Return [x, y] of the center of cell containing provided text 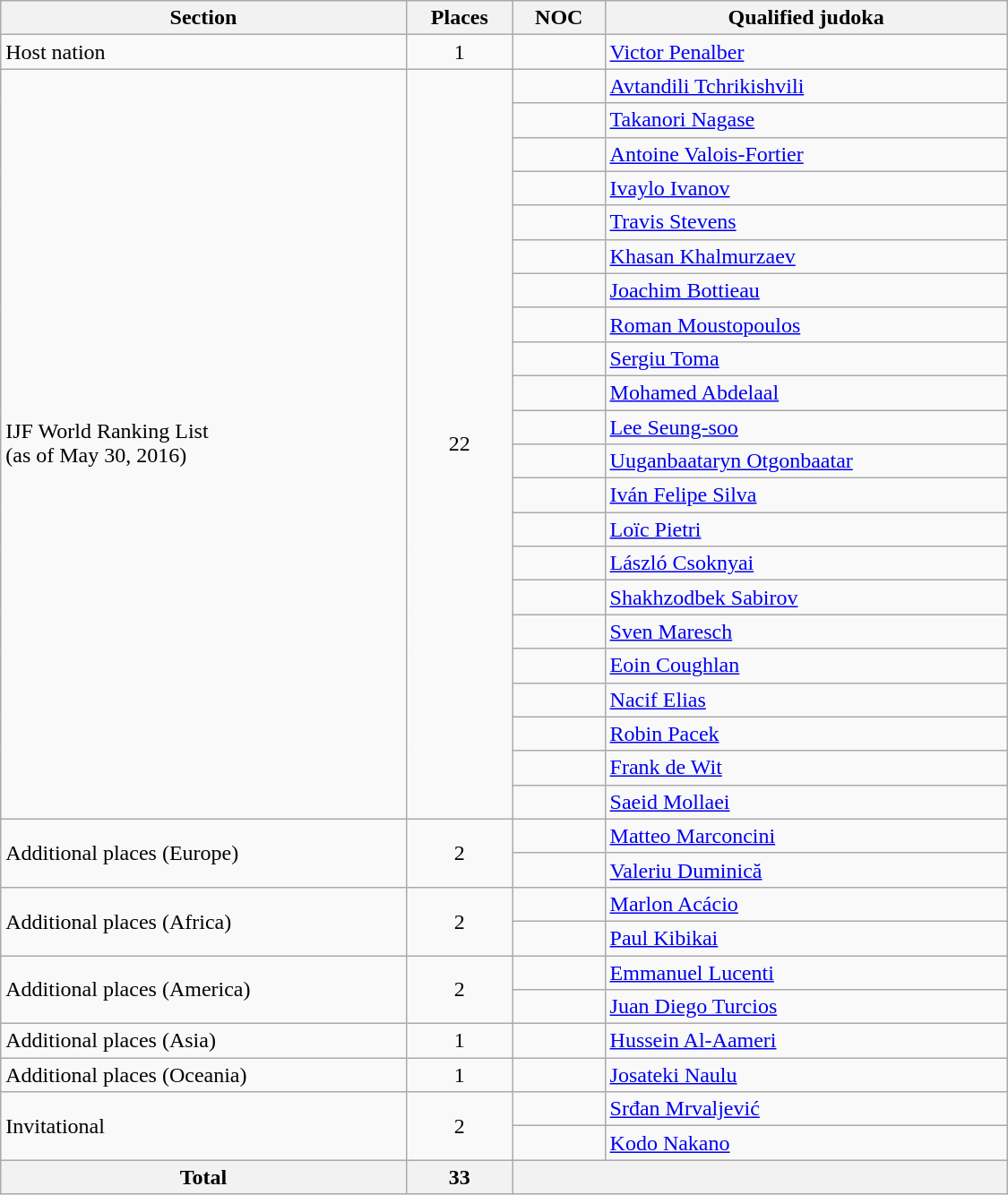
22 [459, 444]
Khasan Khalmurzaev [806, 256]
Avtandili Tchrikishvili [806, 86]
Uuganbaataryn Otgonbaatar [806, 461]
László Csoknyai [806, 563]
Robin Pacek [806, 734]
Takanori Nagase [806, 120]
IJF World Ranking List(as of May 30, 2016) [203, 444]
Invitational [203, 1126]
Shakhzodbek Sabirov [806, 597]
NOC [559, 18]
Additional places (Oceania) [203, 1075]
Paul Kibikai [806, 938]
Joachim Bottieau [806, 290]
Places [459, 18]
Iván Felipe Silva [806, 495]
33 [459, 1177]
Additional places (Africa) [203, 921]
Qualified judoka [806, 18]
Total [203, 1177]
Juan Diego Turcios [806, 1007]
Mohamed Abdelaal [806, 392]
Additional places (America) [203, 989]
Srđan Mrvaljević [806, 1109]
Host nation [203, 52]
Lee Seung-soo [806, 427]
Additional places (Europe) [203, 853]
Josateki Naulu [806, 1075]
Frank de Wit [806, 768]
Emmanuel Lucenti [806, 972]
Additional places (Asia) [203, 1041]
Marlon Acácio [806, 904]
Sergiu Toma [806, 358]
Victor Penalber [806, 52]
Kodo Nakano [806, 1143]
Nacif Elias [806, 700]
Saeid Mollaei [806, 802]
Eoin Coughlan [806, 666]
Roman Moustopoulos [806, 324]
Loïc Pietri [806, 529]
Hussein Al-Aameri [806, 1041]
Antoine Valois-Fortier [806, 154]
Sven Maresch [806, 632]
Ivaylo Ivanov [806, 188]
Travis Stevens [806, 222]
Valeriu Duminică [806, 870]
Section [203, 18]
Matteo Marconcini [806, 836]
